For the text-containing cell, return its midpoint in [x, y] coordinate format. 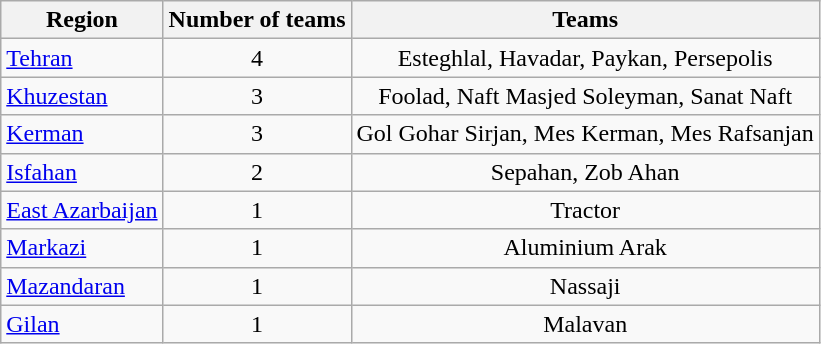
Aluminium Arak [585, 248]
Number of teams [257, 20]
Khuzestan [82, 96]
East Azarbaijan [82, 210]
2 [257, 172]
Foolad, Naft Masjed Soleyman, Sanat Naft [585, 96]
Teams [585, 20]
Isfahan [82, 172]
Region [82, 20]
Malavan [585, 324]
Esteghlal, Havadar, Paykan, Persepolis [585, 58]
Kerman [82, 134]
Tractor [585, 210]
4 [257, 58]
Tehran [82, 58]
Gilan [82, 324]
Nassaji [585, 286]
Mazandaran [82, 286]
Sepahan, Zob Ahan [585, 172]
Markazi [82, 248]
Gol Gohar Sirjan, Mes Kerman, Mes Rafsanjan [585, 134]
